Capture the cell that displays the provided text and extract its [X, Y] central coordinate. 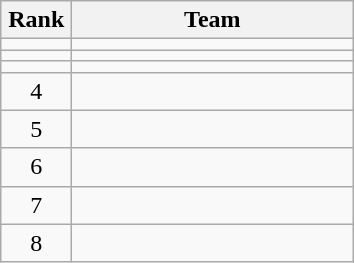
5 [36, 129]
4 [36, 91]
8 [36, 243]
Team [212, 20]
7 [36, 205]
6 [36, 167]
Rank [36, 20]
